Output the (X, Y) coordinate of the center of the cell containing the given text.  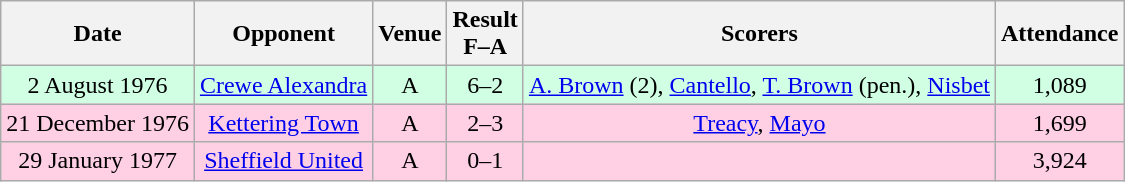
6–2 (485, 85)
Treacy, Mayo (759, 123)
1,089 (1060, 85)
2–3 (485, 123)
2 August 1976 (98, 85)
29 January 1977 (98, 161)
ResultF–A (485, 34)
A. Brown (2), Cantello, T. Brown (pen.), Nisbet (759, 85)
Opponent (283, 34)
3,924 (1060, 161)
0–1 (485, 161)
Scorers (759, 34)
Venue (410, 34)
Attendance (1060, 34)
Kettering Town (283, 123)
Date (98, 34)
Sheffield United (283, 161)
1,699 (1060, 123)
Crewe Alexandra (283, 85)
21 December 1976 (98, 123)
